Identify which cell holds the provided text, then report its (X, Y) central coordinate. 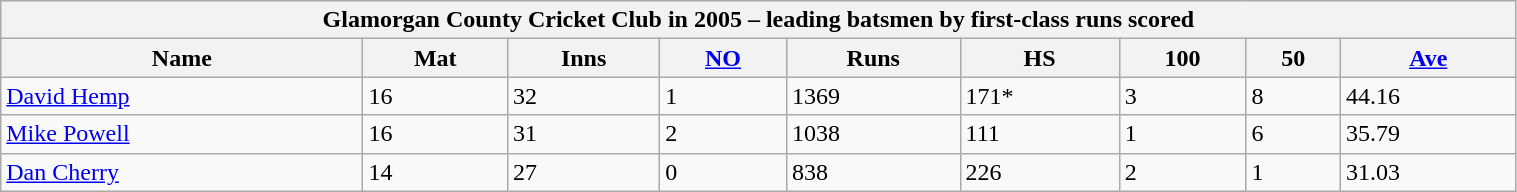
HS (1040, 58)
32 (584, 96)
44.16 (1428, 96)
NO (724, 58)
100 (1182, 58)
Inns (584, 58)
1369 (873, 96)
Dan Cherry (182, 172)
111 (1040, 134)
Glamorgan County Cricket Club in 2005 – leading batsmen by first-class runs scored (758, 20)
3 (1182, 96)
Name (182, 58)
David Hemp (182, 96)
6 (1293, 134)
Mike Powell (182, 134)
Runs (873, 58)
171* (1040, 96)
8 (1293, 96)
31 (584, 134)
50 (1293, 58)
Ave (1428, 58)
Mat (436, 58)
27 (584, 172)
226 (1040, 172)
35.79 (1428, 134)
838 (873, 172)
0 (724, 172)
1038 (873, 134)
14 (436, 172)
31.03 (1428, 172)
